Detect which cell encompasses the target text, then output its [X, Y] center coordinate. 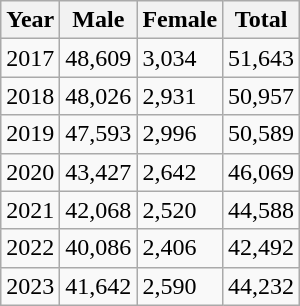
2017 [30, 58]
Year [30, 20]
41,642 [98, 286]
2020 [30, 172]
47,593 [98, 134]
51,643 [262, 58]
2018 [30, 96]
44,588 [262, 210]
2021 [30, 210]
2022 [30, 248]
48,026 [98, 96]
2,406 [180, 248]
46,069 [262, 172]
48,609 [98, 58]
Male [98, 20]
50,589 [262, 134]
42,068 [98, 210]
50,957 [262, 96]
2,642 [180, 172]
40,086 [98, 248]
2,590 [180, 286]
42,492 [262, 248]
2023 [30, 286]
3,034 [180, 58]
2,996 [180, 134]
Total [262, 20]
2,520 [180, 210]
Female [180, 20]
44,232 [262, 286]
2019 [30, 134]
2,931 [180, 96]
43,427 [98, 172]
